Search for the cell housing the specified text and yield its (X, Y) center coordinate. 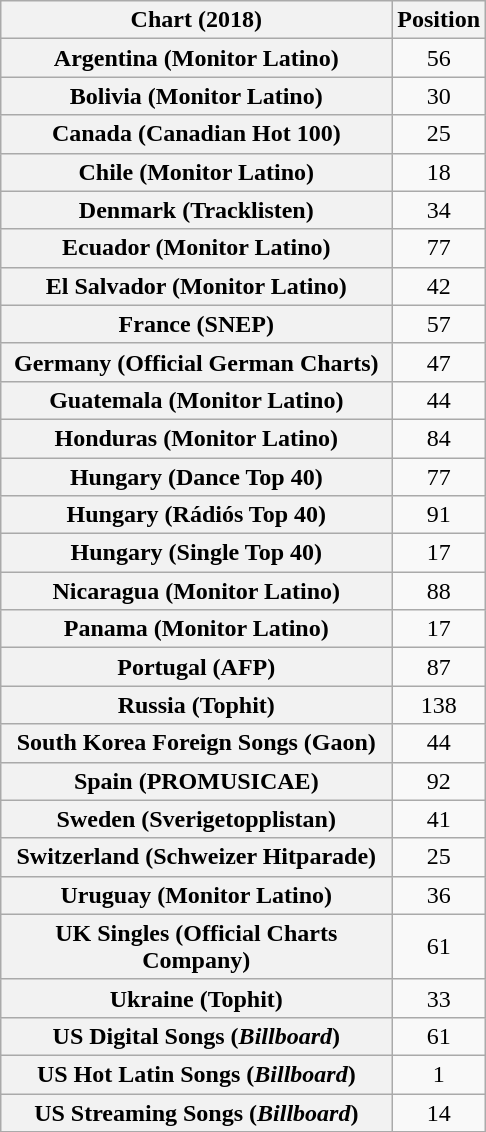
Bolivia (Monitor Latino) (196, 96)
18 (439, 172)
Portugal (AFP) (196, 667)
Germany (Official German Charts) (196, 362)
Position (439, 20)
Spain (PROMUSICAE) (196, 781)
Nicaragua (Monitor Latino) (196, 591)
Honduras (Monitor Latino) (196, 438)
UK Singles (Official Charts Company) (196, 946)
1 (439, 1074)
92 (439, 781)
Hungary (Single Top 40) (196, 553)
41 (439, 819)
Chile (Monitor Latino) (196, 172)
Hungary (Rádiós Top 40) (196, 515)
Switzerland (Schweizer Hitparade) (196, 857)
57 (439, 324)
Ukraine (Tophit) (196, 998)
91 (439, 515)
Argentina (Monitor Latino) (196, 58)
Russia (Tophit) (196, 705)
Uruguay (Monitor Latino) (196, 895)
88 (439, 591)
42 (439, 286)
US Digital Songs (Billboard) (196, 1036)
Ecuador (Monitor Latino) (196, 248)
Sweden (Sverigetopplistan) (196, 819)
34 (439, 210)
France (SNEP) (196, 324)
US Hot Latin Songs (Billboard) (196, 1074)
Panama (Monitor Latino) (196, 629)
South Korea Foreign Songs (Gaon) (196, 743)
Hungary (Dance Top 40) (196, 477)
56 (439, 58)
84 (439, 438)
30 (439, 96)
Denmark (Tracklisten) (196, 210)
14 (439, 1113)
36 (439, 895)
Canada (Canadian Hot 100) (196, 134)
Chart (2018) (196, 20)
33 (439, 998)
US Streaming Songs (Billboard) (196, 1113)
El Salvador (Monitor Latino) (196, 286)
87 (439, 667)
138 (439, 705)
Guatemala (Monitor Latino) (196, 400)
47 (439, 362)
